From the cell containing the given text, extract its center point as [x, y] coordinate. 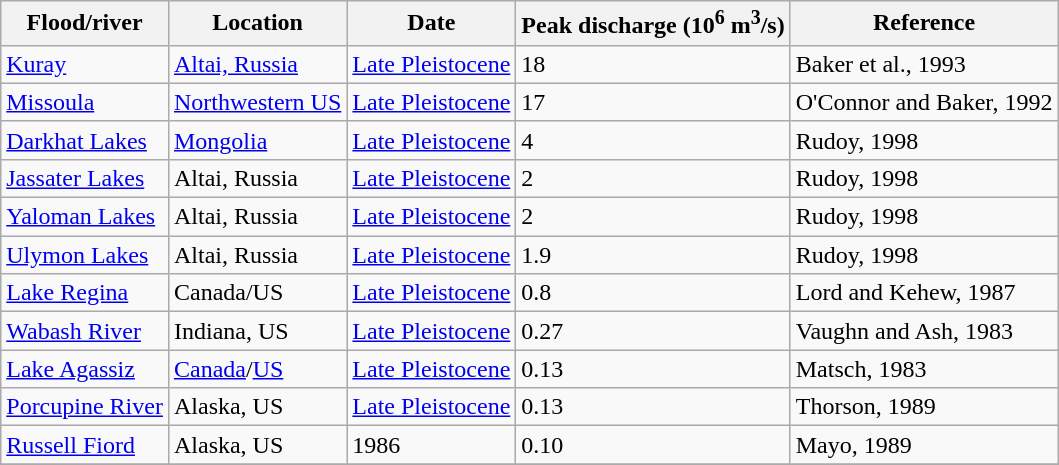
O'Connor and Baker, 1992 [924, 102]
Ulymon Lakes [85, 255]
Porcupine River [85, 407]
1986 [432, 445]
Vaughn and Ash, 1983 [924, 331]
17 [653, 102]
4 [653, 140]
Indiana, US [257, 331]
Lake Regina [85, 293]
Yaloman Lakes [85, 217]
0.27 [653, 331]
Mongolia [257, 140]
0.8 [653, 293]
Kuray [85, 64]
Missoula [85, 102]
Darkhat Lakes [85, 140]
Lord and Kehew, 1987 [924, 293]
Flood/river [85, 24]
Baker et al., 1993 [924, 64]
Thorson, 1989 [924, 407]
Peak discharge (106 m3/s) [653, 24]
Wabash River [85, 331]
Mayo, 1989 [924, 445]
Lake Agassiz [85, 369]
Location [257, 24]
Matsch, 1983 [924, 369]
Jassater Lakes [85, 178]
1.9 [653, 255]
Northwestern US [257, 102]
Russell Fiord [85, 445]
0.10 [653, 445]
18 [653, 64]
Reference [924, 24]
Date [432, 24]
